Identify which cell holds the provided text, then report its (x, y) central coordinate. 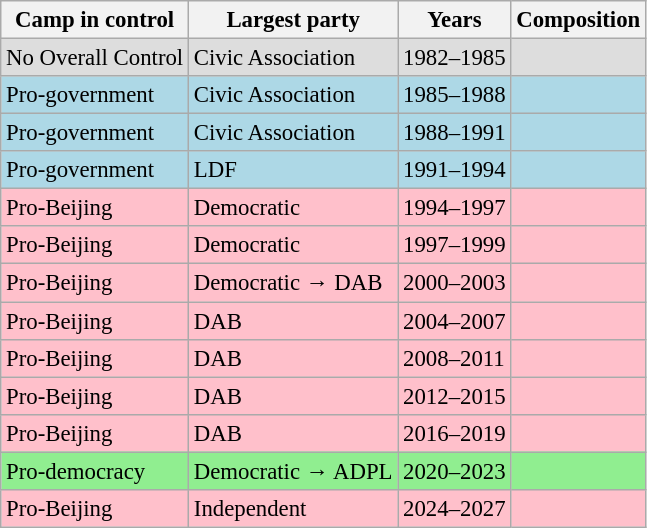
2016–2019 (454, 433)
2020–2023 (454, 471)
1997–1999 (454, 245)
2008–2011 (454, 358)
2024–2027 (454, 509)
LDF (294, 170)
Composition (578, 20)
2012–2015 (454, 396)
Independent (294, 509)
2000–2003 (454, 283)
Democratic → ADPL (294, 471)
Largest party (294, 20)
1988–1991 (454, 133)
Years (454, 20)
Camp in control (95, 20)
No Overall Control (95, 58)
1991–1994 (454, 170)
Pro-democracy (95, 471)
1985–1988 (454, 95)
1982–1985 (454, 58)
1994–1997 (454, 208)
2004–2007 (454, 321)
Democratic → DAB (294, 283)
